Return (x, y) of the center of cell containing provided text 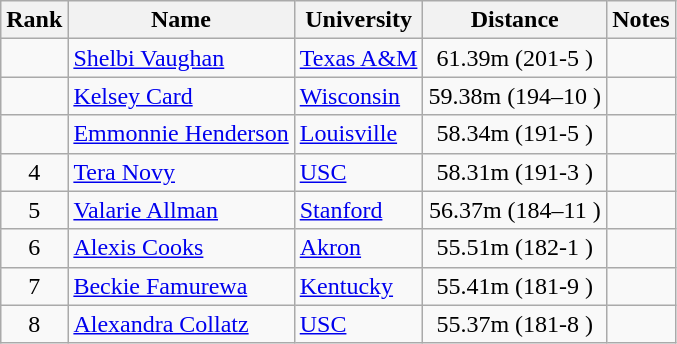
8 (34, 324)
59.38m (194–10 ) (515, 96)
Shelbi Vaughan (181, 58)
Valarie Allman (181, 210)
Notes (641, 20)
Beckie Famurewa (181, 286)
Wisconsin (358, 96)
61.39m (201-5 ) (515, 58)
Emmonnie Henderson (181, 134)
7 (34, 286)
55.51m (182-1 ) (515, 248)
Rank (34, 20)
Name (181, 20)
4 (34, 172)
Kentucky (358, 286)
6 (34, 248)
University (358, 20)
58.34m (191-5 ) (515, 134)
56.37m (184–11 ) (515, 210)
Alexandra Collatz (181, 324)
Louisville (358, 134)
Alexis Cooks (181, 248)
5 (34, 210)
Distance (515, 20)
Tera Novy (181, 172)
55.37m (181-8 ) (515, 324)
Stanford (358, 210)
Texas A&M (358, 58)
Akron (358, 248)
58.31m (191-3 ) (515, 172)
Kelsey Card (181, 96)
55.41m (181-9 ) (515, 286)
